For the text-containing cell, return its midpoint in [x, y] coordinate format. 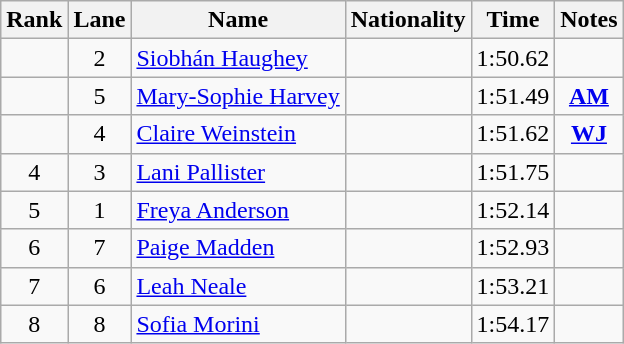
Paige Madden [238, 248]
1:53.21 [513, 286]
3 [100, 172]
Sofia Morini [238, 324]
Lani Pallister [238, 172]
Lane [100, 20]
1:50.62 [513, 58]
Time [513, 20]
1:51.49 [513, 96]
1:51.62 [513, 134]
2 [100, 58]
1:54.17 [513, 324]
Name [238, 20]
Siobhán Haughey [238, 58]
1:52.93 [513, 248]
1:51.75 [513, 172]
Claire Weinstein [238, 134]
Mary-Sophie Harvey [238, 96]
1 [100, 210]
Freya Anderson [238, 210]
Rank [34, 20]
Nationality [408, 20]
Notes [589, 20]
WJ [589, 134]
Leah Neale [238, 286]
AM [589, 96]
1:52.14 [513, 210]
